Find where the given text appears and provide that cell's center as [x, y] coordinate. 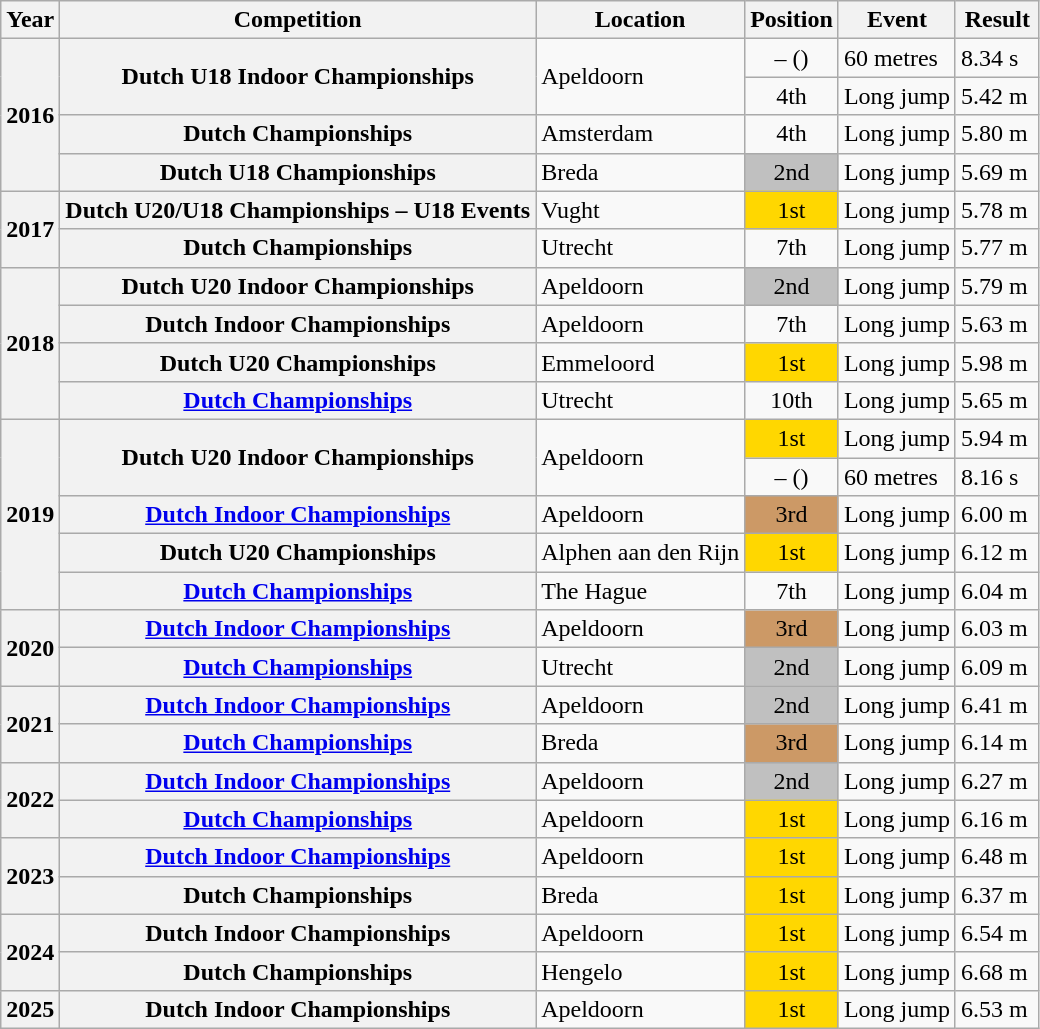
2023 [30, 876]
Hengelo [640, 971]
5.65 m [997, 400]
6.00 m [997, 515]
Location [640, 20]
6.68 m [997, 971]
10th [792, 400]
6.27 m [997, 781]
2021 [30, 724]
6.41 m [997, 705]
Dutch U18 Championships [298, 172]
2020 [30, 648]
6.09 m [997, 667]
Dutch U20/U18 Championships – U18 Events [298, 210]
Event [896, 20]
5.63 m [997, 324]
5.69 m [997, 172]
6.16 m [997, 819]
Competition [298, 20]
Result [997, 20]
6.14 m [997, 743]
6.53 m [997, 1009]
6.04 m [997, 591]
6.03 m [997, 629]
8.34 s [997, 58]
6.12 m [997, 553]
5.80 m [997, 134]
2022 [30, 800]
The Hague [640, 591]
2018 [30, 343]
Vught [640, 210]
6.37 m [997, 895]
Dutch U18 Indoor Championships [298, 77]
Year [30, 20]
5.42 m [997, 96]
5.94 m [997, 438]
2025 [30, 1009]
2017 [30, 229]
5.79 m [997, 286]
6.48 m [997, 857]
8.16 s [997, 477]
2024 [30, 952]
Amsterdam [640, 134]
Alphen aan den Rijn [640, 553]
6.54 m [997, 933]
Position [792, 20]
5.98 m [997, 362]
Emmeloord [640, 362]
5.78 m [997, 210]
5.77 m [997, 248]
2019 [30, 514]
2016 [30, 115]
